Locate the cell with the specified text and output its [X, Y] center coordinate. 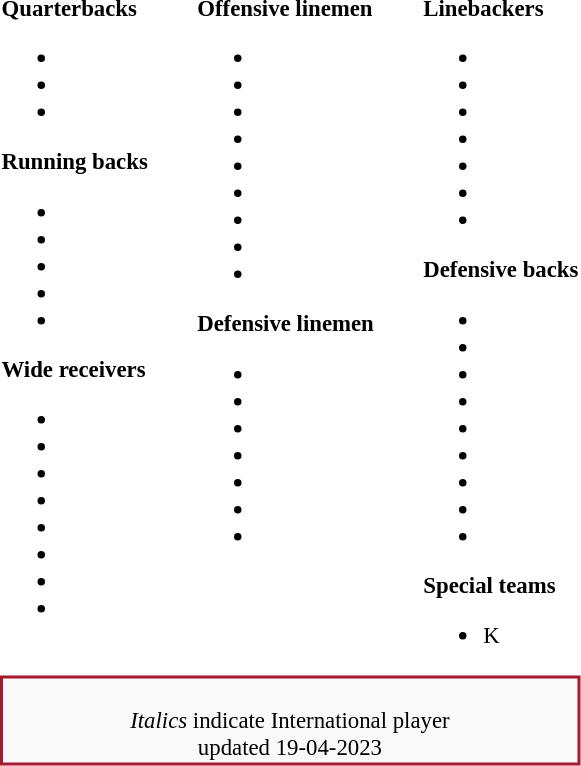
Italics indicate International player updated 19-04-2023 [290, 721]
